Output the (x, y) coordinate of the center of the cell containing the given text.  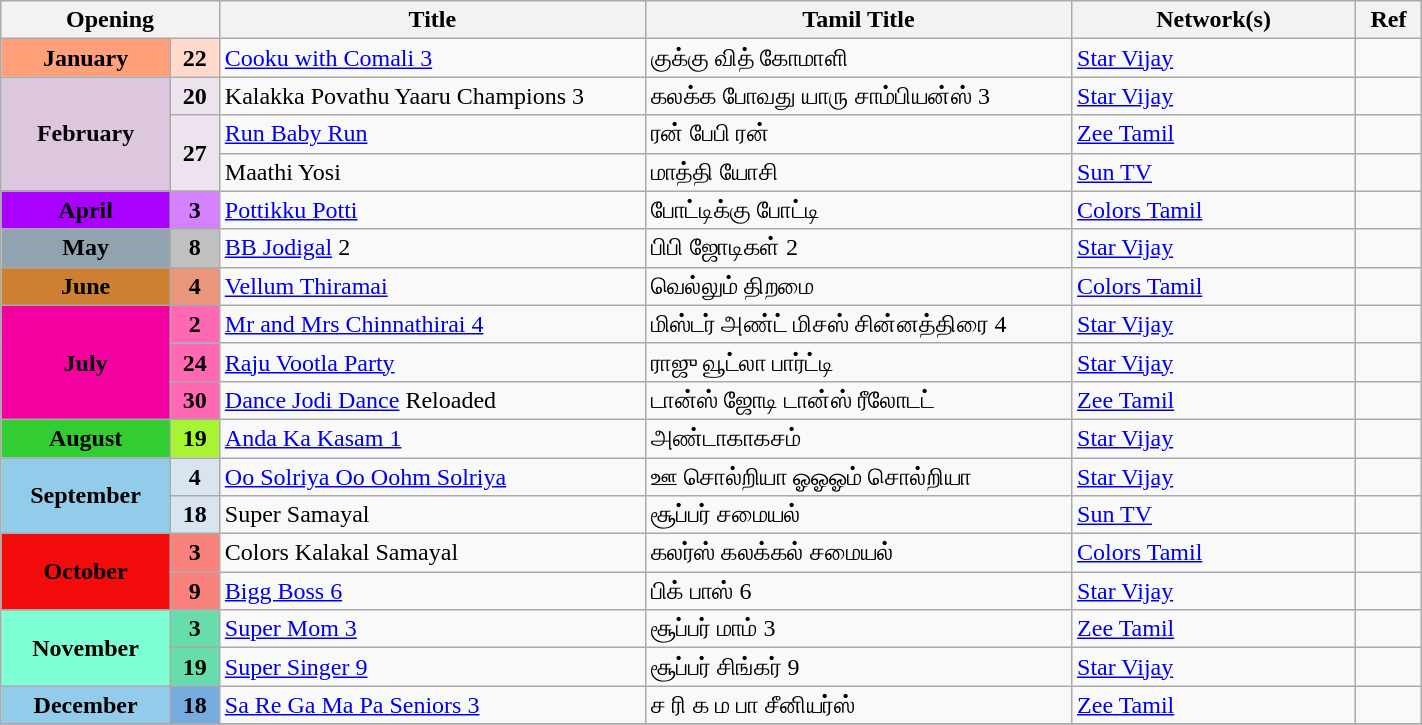
Super Singer 9 (432, 667)
வெல்லும் திறமை (858, 286)
பிபி ஜோடிகள் 2 (858, 248)
Run Baby Run (432, 134)
Network(s) (1214, 20)
சூப்பர் மாம் 3 (858, 629)
Vellum Thiramai (432, 286)
குக்கு வித் கோமாளி (858, 58)
Pottikku Potti (432, 210)
24 (194, 362)
Kalakka Povathu Yaaru Champions 3 (432, 96)
30 (194, 400)
May (86, 248)
Anda Ka Kasam 1 (432, 438)
Mr and Mrs Chinnathirai 4 (432, 324)
மாத்தி யோசி (858, 172)
February (86, 134)
Cooku with Comali 3 (432, 58)
9 (194, 591)
Colors Kalakal Samayal (432, 553)
20 (194, 96)
Bigg Boss 6 (432, 591)
மிஸ்டர் அண்ட் மிசஸ் சின்னத்திரை 4 (858, 324)
Oo Solriya Oo Oohm Solriya (432, 477)
Dance Jodi Dance Reloaded (432, 400)
June (86, 286)
பிக் பாஸ் 6 (858, 591)
November (86, 648)
அண்டாகாகசம் (858, 438)
கலக்க போவது யாரு சாம்பியன்ஸ் 3 (858, 96)
ரன் பேபி ரன் (858, 134)
Sa Re Ga Ma Pa Seniors 3 (432, 705)
Ref (1389, 20)
ராஜு வூட்லா பார்ட்டி (858, 362)
கலர்ஸ் கலக்கல் சமையல் (858, 553)
ஊ சொல்றியா ஓஓஓம் சொல்றியா (858, 477)
ச ரி க ம பா சீனியர்ஸ் (858, 705)
Tamil Title (858, 20)
Opening (110, 20)
January (86, 58)
BB Jodigal 2 (432, 248)
Title (432, 20)
டான்ஸ் ஜோடி டான்ஸ் ரீலோடட் (858, 400)
July (86, 362)
சூப்பர் சிங்கர் 9 (858, 667)
September (86, 496)
October (86, 572)
Super Samayal (432, 515)
22 (194, 58)
December (86, 705)
போட்டிக்கு போட்டி (858, 210)
27 (194, 153)
Maathi Yosi (432, 172)
2 (194, 324)
August (86, 438)
Raju Vootla Party (432, 362)
Super Mom 3 (432, 629)
8 (194, 248)
April (86, 210)
சூப்பர் சமையல் (858, 515)
